For the text-containing cell, return its midpoint in (x, y) coordinate format. 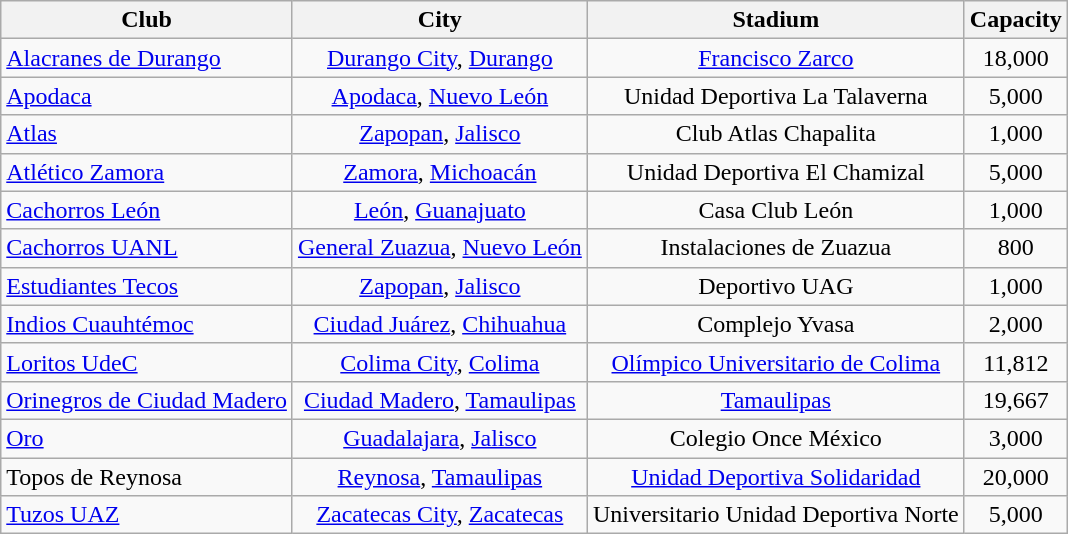
Capacity (1016, 20)
Cachorros UANL (147, 248)
Atlas (147, 134)
Loritos UdeC (147, 362)
Zacatecas City, Zacatecas (440, 515)
800 (1016, 248)
City (440, 20)
Casa Club León (776, 210)
Ciudad Juárez, Chihuahua (440, 324)
Unidad Deportiva El Chamizal (776, 172)
Unidad Deportiva Solidaridad (776, 477)
Olímpico Universitario de Colima (776, 362)
Alacranes de Durango (147, 58)
General Zuazua, Nuevo León (440, 248)
Topos de Reynosa (147, 477)
Francisco Zarco (776, 58)
Oro (147, 438)
Zamora, Michoacán (440, 172)
Apodaca (147, 96)
Instalaciones de Zuazua (776, 248)
Colima City, Colima (440, 362)
Estudiantes Tecos (147, 286)
Reynosa, Tamaulipas (440, 477)
Unidad Deportiva La Talaverna (776, 96)
Apodaca, Nuevo León (440, 96)
11,812 (1016, 362)
3,000 (1016, 438)
Indios Cuauhtémoc (147, 324)
Durango City, Durango (440, 58)
Deportivo UAG (776, 286)
Atlético Zamora (147, 172)
Tamaulipas (776, 400)
2,000 (1016, 324)
Cachorros León (147, 210)
León, Guanajuato (440, 210)
18,000 (1016, 58)
Colegio Once México (776, 438)
Ciudad Madero, Tamaulipas (440, 400)
Stadium (776, 20)
Complejo Yvasa (776, 324)
Guadalajara, Jalisco (440, 438)
Club Atlas Chapalita (776, 134)
Orinegros de Ciudad Madero (147, 400)
19,667 (1016, 400)
Club (147, 20)
20,000 (1016, 477)
Universitario Unidad Deportiva Norte (776, 515)
Tuzos UAZ (147, 515)
